Output the (x, y) coordinate of the center of the cell containing the given text.  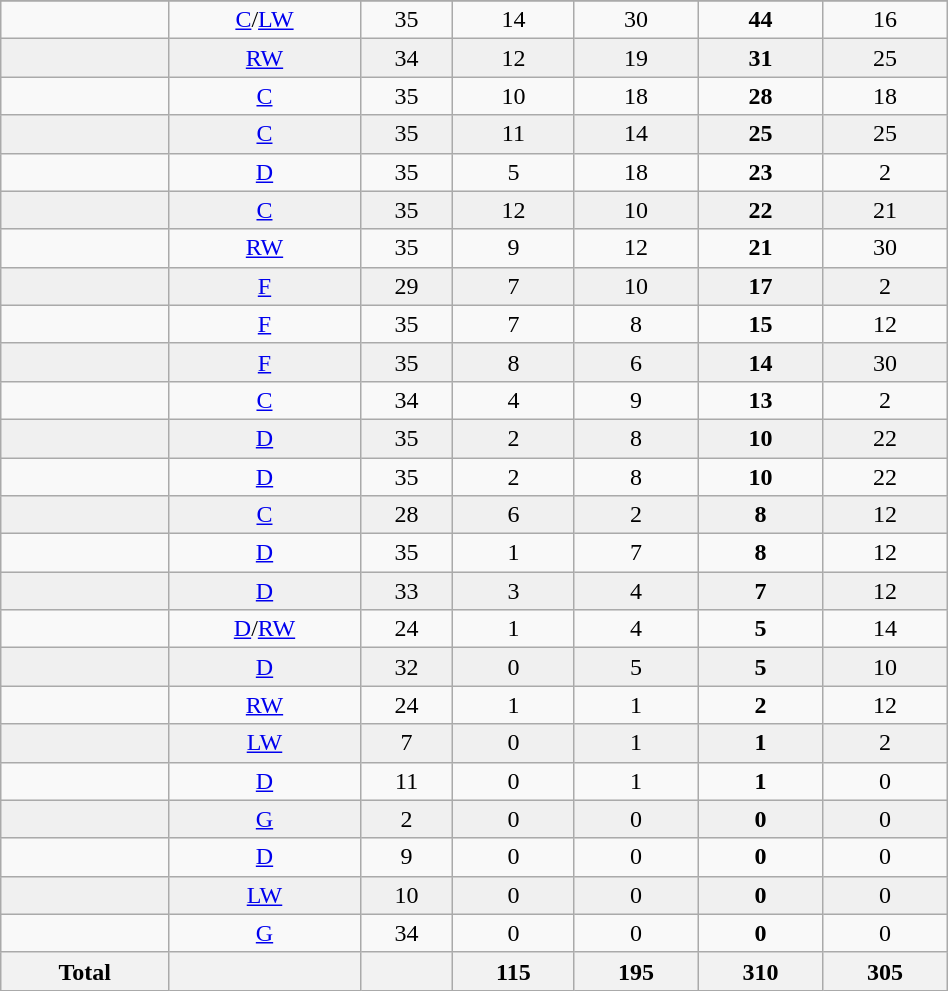
3 (514, 591)
Total (85, 971)
29 (406, 286)
195 (636, 971)
31 (760, 58)
13 (760, 400)
44 (760, 20)
32 (406, 667)
305 (885, 971)
15 (760, 324)
33 (406, 591)
19 (636, 58)
D/RW (264, 629)
115 (514, 971)
310 (760, 971)
16 (885, 20)
23 (760, 172)
C/LW (264, 20)
17 (760, 286)
